Identify which cell holds the provided text, then report its (x, y) central coordinate. 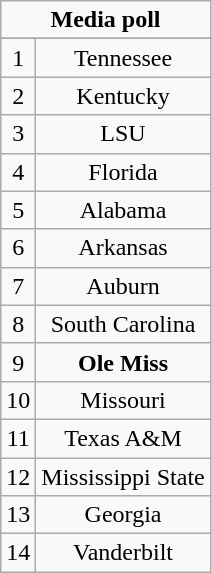
6 (18, 248)
Ole Miss (123, 362)
Tennessee (123, 58)
4 (18, 172)
13 (18, 515)
2 (18, 96)
8 (18, 324)
South Carolina (123, 324)
3 (18, 134)
10 (18, 400)
7 (18, 286)
Texas A&M (123, 438)
Alabama (123, 210)
Georgia (123, 515)
Vanderbilt (123, 553)
Missouri (123, 400)
12 (18, 477)
Kentucky (123, 96)
1 (18, 58)
11 (18, 438)
14 (18, 553)
Arkansas (123, 248)
Florida (123, 172)
9 (18, 362)
Auburn (123, 286)
Media poll (106, 20)
Mississippi State (123, 477)
5 (18, 210)
LSU (123, 134)
